Provide the [X, Y] coordinate of the cell's center where the given text is located.  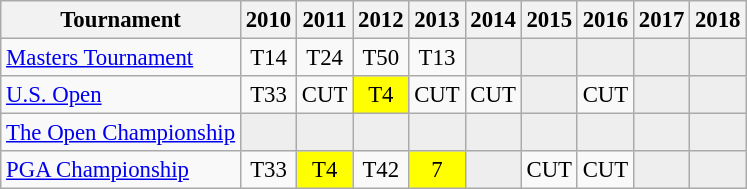
T24 [325, 58]
PGA Championship [121, 170]
T42 [381, 170]
2017 [661, 20]
T14 [268, 58]
2018 [718, 20]
U.S. Open [121, 95]
2013 [437, 20]
Tournament [121, 20]
2014 [493, 20]
2015 [549, 20]
2012 [381, 20]
2011 [325, 20]
Masters Tournament [121, 58]
2010 [268, 20]
7 [437, 170]
T13 [437, 58]
2016 [605, 20]
T50 [381, 58]
The Open Championship [121, 133]
